Search for the cell housing the specified text and yield its (x, y) center coordinate. 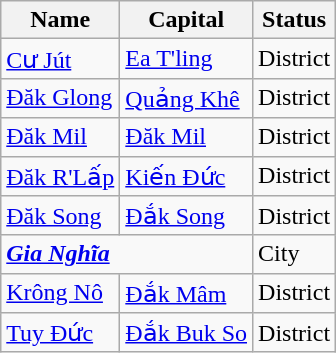
Quảng Khê (186, 98)
City (294, 254)
Đăk R'Lấp (60, 176)
Cư Jút (60, 59)
Đăk Glong (60, 98)
Capital (186, 20)
Ea T'ling (186, 59)
Đăk Song (60, 216)
Tuy Đức (60, 333)
Kiến Đức (186, 176)
Đắk Song (186, 216)
Status (294, 20)
Name (60, 20)
Đắk Buk So (186, 333)
Krông Nô (60, 293)
Đắk Mâm (186, 293)
Gia Nghĩa (127, 254)
